Provide the [X, Y] coordinate of the cell's center where the given text is located.  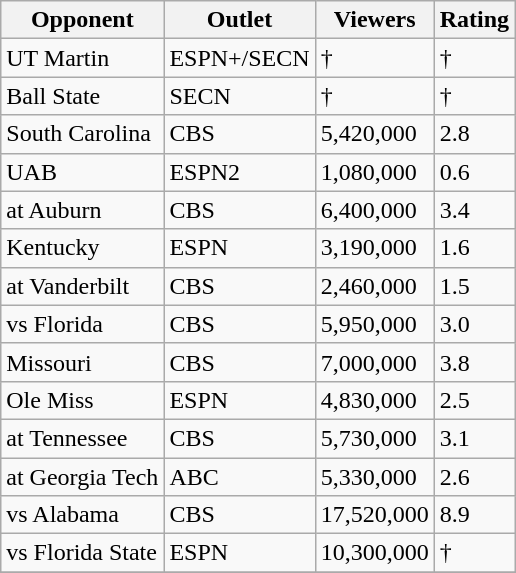
SECN [240, 96]
2.6 [474, 477]
3.0 [474, 324]
2,460,000 [374, 286]
0.6 [474, 172]
5,330,000 [374, 477]
1,080,000 [374, 172]
4,830,000 [374, 400]
South Carolina [82, 134]
Kentucky [82, 248]
7,000,000 [374, 362]
3,190,000 [374, 248]
17,520,000 [374, 515]
5,950,000 [374, 324]
Outlet [240, 20]
Ole Miss [82, 400]
Rating [474, 20]
ABC [240, 477]
ESPN2 [240, 172]
Ball State [82, 96]
ESPN+/SECN [240, 58]
at Georgia Tech [82, 477]
at Tennessee [82, 438]
at Vanderbilt [82, 286]
vs Alabama [82, 515]
at Auburn [82, 210]
3.1 [474, 438]
1.6 [474, 248]
5,420,000 [374, 134]
10,300,000 [374, 553]
2.5 [474, 400]
vs Florida State [82, 553]
UT Martin [82, 58]
2.8 [474, 134]
6,400,000 [374, 210]
UAB [82, 172]
1.5 [474, 286]
vs Florida [82, 324]
3.4 [474, 210]
Opponent [82, 20]
8.9 [474, 515]
Viewers [374, 20]
3.8 [474, 362]
5,730,000 [374, 438]
Missouri [82, 362]
